From the cell containing the given text, extract its center point as [X, Y] coordinate. 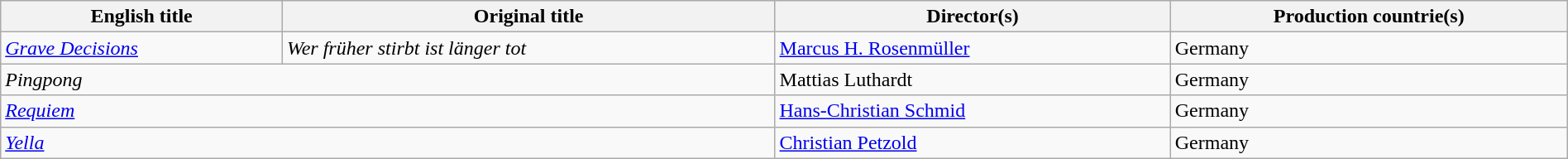
Hans-Christian Schmid [973, 111]
Marcus H. Rosenmüller [973, 48]
Director(s) [973, 17]
English title [142, 17]
Christian Petzold [973, 142]
Mattias Luthardt [973, 79]
Pingpong [388, 79]
Original title [528, 17]
Yella [388, 142]
Grave Decisions [142, 48]
Wer früher stirbt ist länger tot [528, 48]
Production countrie(s) [1369, 17]
Requiem [388, 111]
